Provide the [x, y] coordinate of the cell's center where the given text is located.  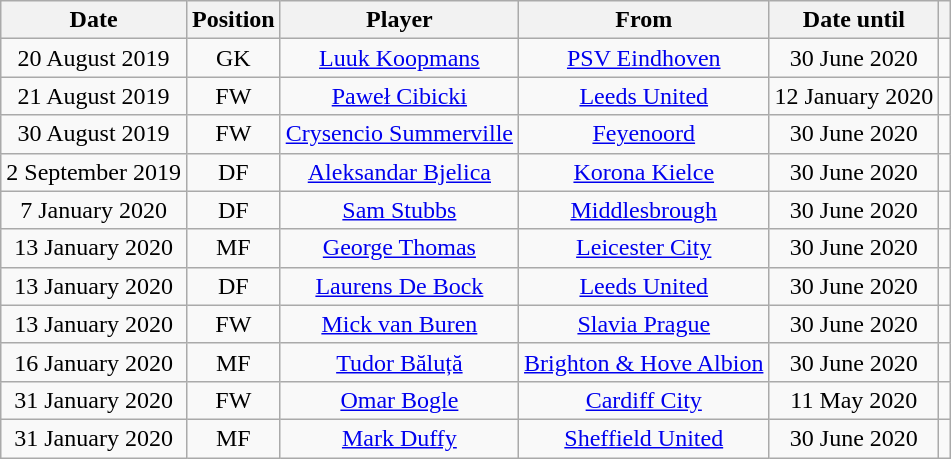
From [644, 20]
Feyenoord [644, 134]
16 January 2020 [94, 362]
Omar Bogle [399, 400]
George Thomas [399, 248]
30 August 2019 [94, 134]
Mick van Buren [399, 324]
Luuk Koopmans [399, 58]
Sam Stubbs [399, 210]
Date until [854, 20]
20 August 2019 [94, 58]
12 January 2020 [854, 96]
Aleksandar Bjelica [399, 172]
Sheffield United [644, 438]
21 August 2019 [94, 96]
2 September 2019 [94, 172]
11 May 2020 [854, 400]
Leicester City [644, 248]
Paweł Cibicki [399, 96]
PSV Eindhoven [644, 58]
Player [399, 20]
Brighton & Hove Albion [644, 362]
Laurens De Bock [399, 286]
GK [233, 58]
Tudor Băluță [399, 362]
Date [94, 20]
7 January 2020 [94, 210]
Slavia Prague [644, 324]
Position [233, 20]
Cardiff City [644, 400]
Mark Duffy [399, 438]
Middlesbrough [644, 210]
Crysencio Summerville [399, 134]
Korona Kielce [644, 172]
